Find where the given text appears and provide that cell's center as (X, Y) coordinate. 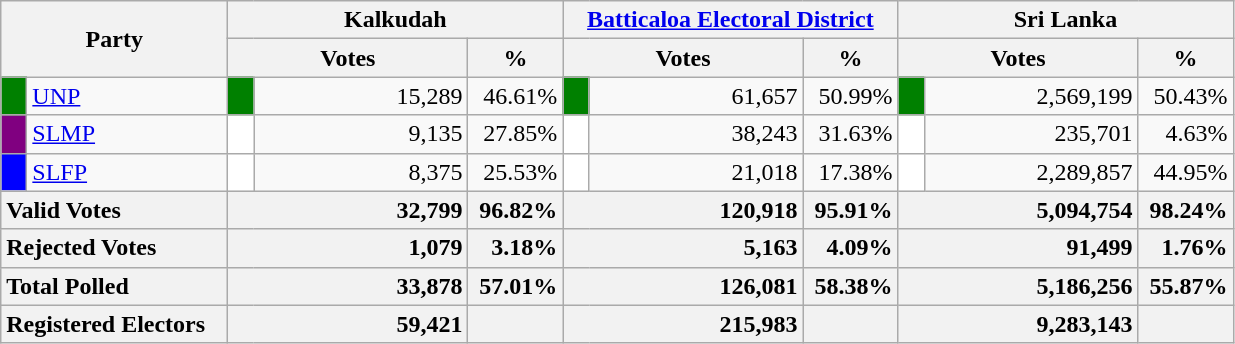
96.82% (516, 210)
9,283,143 (1018, 324)
98.24% (1186, 210)
44.95% (1186, 172)
57.01% (516, 286)
15,289 (361, 96)
120,918 (683, 210)
Party (114, 39)
31.63% (850, 134)
Batticaloa Electoral District (730, 20)
4.09% (850, 248)
55.87% (1186, 286)
SLMP (128, 134)
38,243 (696, 134)
59,421 (348, 324)
2,289,857 (1031, 172)
Total Polled (114, 286)
50.43% (1186, 96)
5,186,256 (1018, 286)
5,163 (683, 248)
61,657 (696, 96)
SLFP (128, 172)
UNP (128, 96)
21,018 (696, 172)
3.18% (516, 248)
50.99% (850, 96)
2,569,199 (1031, 96)
Registered Electors (114, 324)
Kalkudah (396, 20)
9,135 (361, 134)
58.38% (850, 286)
17.38% (850, 172)
5,094,754 (1018, 210)
Rejected Votes (114, 248)
33,878 (348, 286)
235,701 (1031, 134)
25.53% (516, 172)
46.61% (516, 96)
91,499 (1018, 248)
Sri Lanka (1066, 20)
4.63% (1186, 134)
215,983 (683, 324)
32,799 (348, 210)
Valid Votes (114, 210)
95.91% (850, 210)
27.85% (516, 134)
1.76% (1186, 248)
1,079 (348, 248)
8,375 (361, 172)
126,081 (683, 286)
